Locate the cell with the specified text and output its [X, Y] center coordinate. 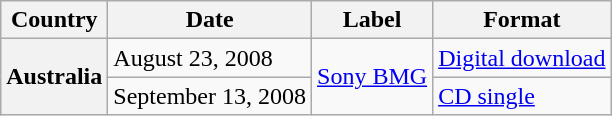
CD single [522, 96]
Sony BMG [372, 77]
Country [54, 20]
Date [210, 20]
August 23, 2008 [210, 58]
Label [372, 20]
Australia [54, 77]
September 13, 2008 [210, 96]
Digital download [522, 58]
Format [522, 20]
